Search for the cell housing the specified text and yield its [X, Y] center coordinate. 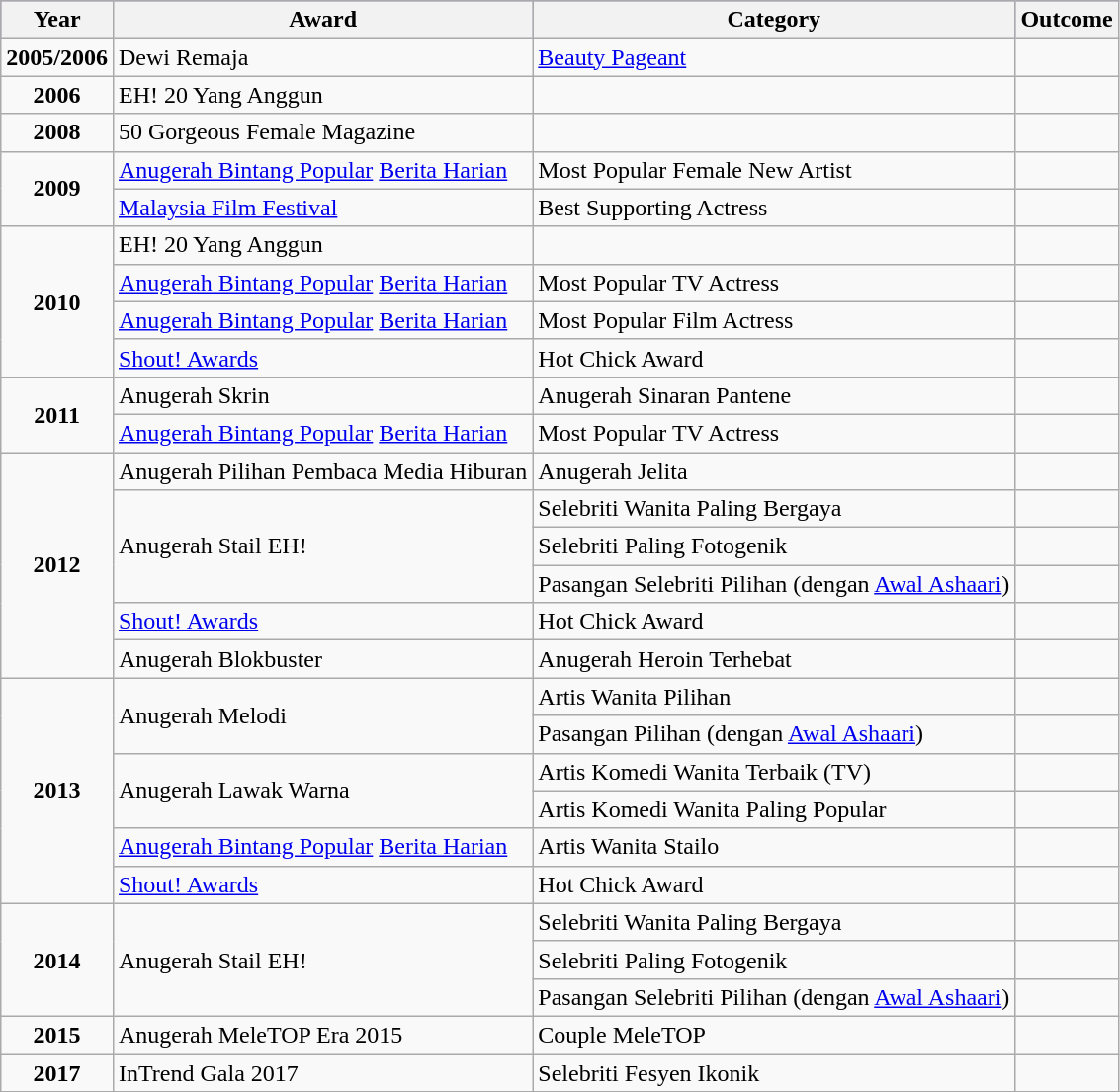
Outcome [1067, 20]
Artis Komedi Wanita Paling Popular [774, 809]
2014 [57, 960]
50 Gorgeous Female Magazine [322, 132]
Selebriti Fesyen Ikonik [774, 1072]
Award [322, 20]
Anugerah Skrin [322, 395]
Anugerah Blokbuster [322, 659]
Most Popular Female New Artist [774, 170]
Most Popular Film Actress [774, 320]
2012 [57, 565]
Anugerah MeleTOP Era 2015 [322, 1035]
Anugerah Heroin Terhebat [774, 659]
2015 [57, 1035]
2017 [57, 1072]
Beauty Pageant [774, 57]
2013 [57, 791]
Dewi Remaja [322, 57]
Pasangan Pilihan (dengan Awal Ashaari) [774, 734]
2006 [57, 95]
Couple MeleTOP [774, 1035]
Artis Wanita Stailo [774, 847]
Artis Komedi Wanita Terbaik (TV) [774, 772]
Anugerah Lawak Warna [322, 791]
Category [774, 20]
Anugerah Sinaran Pantene [774, 395]
Best Supporting Actress [774, 208]
Year [57, 20]
Malaysia Film Festival [322, 208]
2011 [57, 414]
2010 [57, 301]
Anugerah Pilihan Pembaca Media Hiburan [322, 471]
Anugerah Jelita [774, 471]
2008 [57, 132]
InTrend Gala 2017 [322, 1072]
Anugerah Melodi [322, 715]
Artis Wanita Pilihan [774, 697]
2009 [57, 189]
2005/2006 [57, 57]
